Locate the cell with the specified text and output its (x, y) center coordinate. 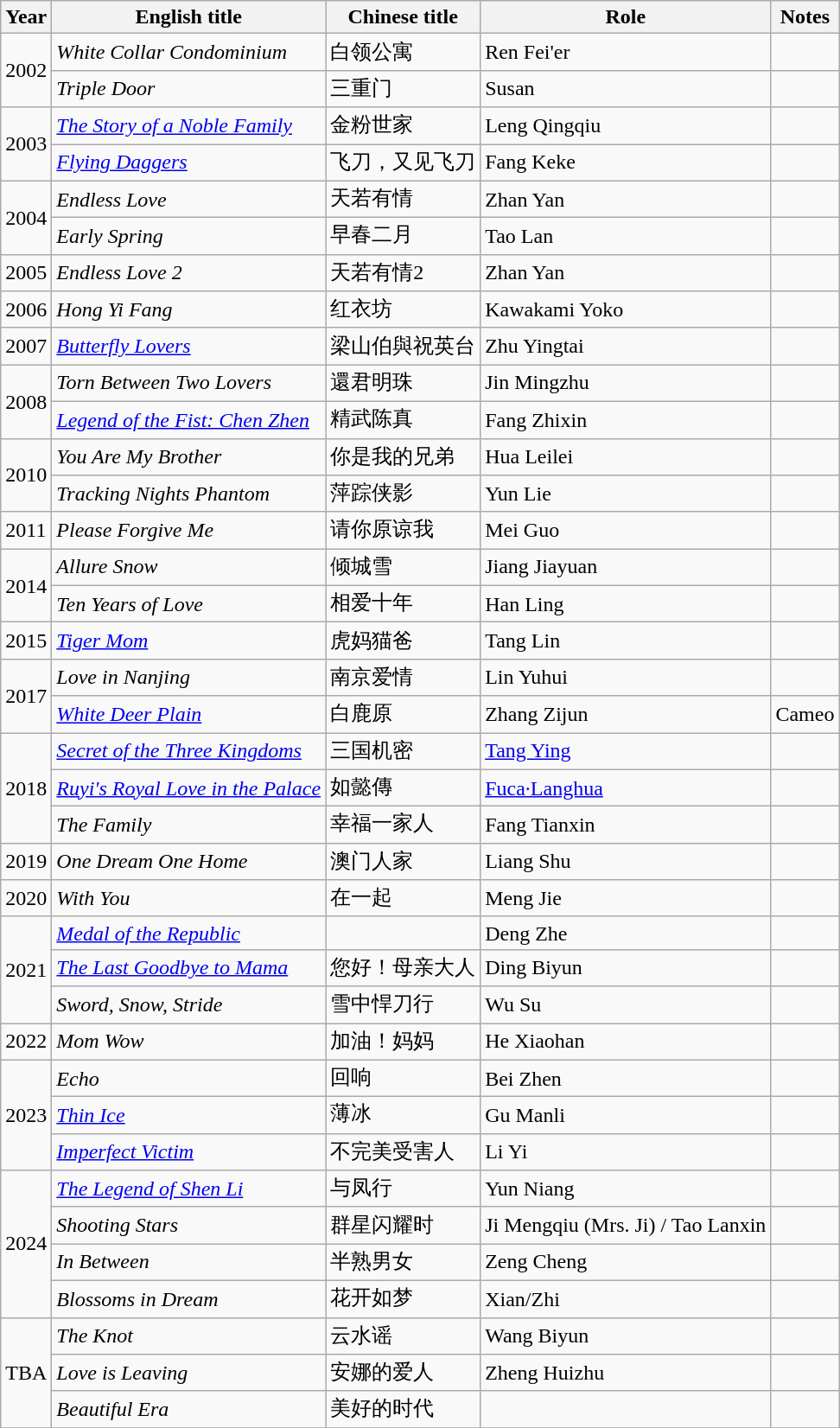
2007 (26, 346)
云水谣 (403, 1336)
Liang Shu (626, 861)
白领公寓 (403, 52)
In Between (188, 1262)
Love is Leaving (188, 1373)
You Are My Brother (188, 456)
Beautiful Era (188, 1409)
回响 (403, 1079)
Tao Lan (626, 237)
Endless Love (188, 199)
相爱十年 (403, 603)
He Xiaohan (626, 1042)
Medal of the Republic (188, 933)
Endless Love 2 (188, 273)
2011 (26, 531)
天若有情 (403, 199)
Flying Daggers (188, 163)
Ruyi's Royal Love in the Palace (188, 788)
2024 (26, 1244)
Mei Guo (626, 531)
2002 (26, 71)
请你原谅我 (403, 531)
Deng Zhe (626, 933)
梁山伯與祝英台 (403, 346)
Fang Zhixin (626, 420)
還君明珠 (403, 384)
Zhu Yingtai (626, 346)
在一起 (403, 899)
2019 (26, 861)
Imperfect Victim (188, 1151)
红衣坊 (403, 309)
Jin Mingzhu (626, 384)
With You (188, 899)
2005 (26, 273)
Han Ling (626, 603)
幸福一家人 (403, 825)
Hong Yi Fang (188, 309)
2020 (26, 899)
The Family (188, 825)
Wang Biyun (626, 1336)
雪中悍刀行 (403, 1004)
薄冰 (403, 1115)
Tang Ying (626, 752)
2021 (26, 970)
Hua Leilei (626, 456)
您好！母亲大人 (403, 968)
Torn Between Two Lovers (188, 384)
与凤行 (403, 1189)
Ren Fei'er (626, 52)
加油！妈妈 (403, 1042)
Tiger Mom (188, 641)
The Legend of Shen Li (188, 1189)
Sword, Snow, Stride (188, 1004)
The Story of a Noble Family (188, 126)
White Deer Plain (188, 714)
半熟男女 (403, 1262)
2006 (26, 309)
Early Spring (188, 237)
三重门 (403, 88)
你是我的兄弟 (403, 456)
Chinese title (403, 17)
Year (26, 17)
Fuca·Langhua (626, 788)
Ten Years of Love (188, 603)
Fang Tianxin (626, 825)
萍踪侠影 (403, 494)
Meng Jie (626, 899)
Echo (188, 1079)
不完美受害人 (403, 1151)
2022 (26, 1042)
天若有情2 (403, 273)
早春二月 (403, 237)
Bei Zhen (626, 1079)
Yun Lie (626, 494)
The Knot (188, 1336)
美好的时代 (403, 1409)
2004 (26, 218)
如懿傳 (403, 788)
Butterfly Lovers (188, 346)
Love in Nanjing (188, 678)
Tang Lin (626, 641)
2015 (26, 641)
Xian/Zhi (626, 1298)
Gu Manli (626, 1115)
2003 (26, 143)
安娜的爱人 (403, 1373)
澳门人家 (403, 861)
白鹿原 (403, 714)
Triple Door (188, 88)
飞刀，又见飞刀 (403, 163)
Shooting Stars (188, 1226)
Secret of the Three Kingdoms (188, 752)
Notes (805, 17)
花开如梦 (403, 1298)
Jiang Jiayuan (626, 567)
精武陈真 (403, 420)
2023 (26, 1115)
Legend of the Fist: Chen Zhen (188, 420)
Please Forgive Me (188, 531)
三国机密 (403, 752)
2018 (26, 788)
Tracking Nights Phantom (188, 494)
Cameo (805, 714)
倾城雪 (403, 567)
English title (188, 17)
Yun Niang (626, 1189)
Zeng Cheng (626, 1262)
Li Yi (626, 1151)
Role (626, 17)
南京爱情 (403, 678)
Blossoms in Dream (188, 1298)
Ding Biyun (626, 968)
2014 (26, 586)
Thin Ice (188, 1115)
The Last Goodbye to Mama (188, 968)
Mom Wow (188, 1042)
金粉世家 (403, 126)
Lin Yuhui (626, 678)
Zheng Huizhu (626, 1373)
Fang Keke (626, 163)
TBA (26, 1373)
Leng Qingqiu (626, 126)
2008 (26, 401)
2017 (26, 695)
White Collar Condominium (188, 52)
Susan (626, 88)
Ji Mengqiu (Mrs. Ji) / Tao Lanxin (626, 1226)
Kawakami Yoko (626, 309)
Zhang Zijun (626, 714)
2010 (26, 475)
虎妈猫爸 (403, 641)
One Dream One Home (188, 861)
Wu Su (626, 1004)
群星闪耀时 (403, 1226)
Allure Snow (188, 567)
